Capture the cell that displays the provided text and extract its (x, y) central coordinate. 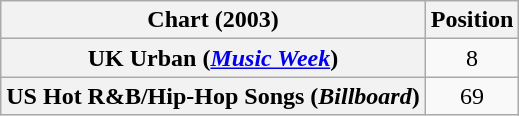
Chart (2003) (213, 20)
US Hot R&B/Hip-Hop Songs (Billboard) (213, 96)
UK Urban (Music Week) (213, 58)
Position (472, 20)
8 (472, 58)
69 (472, 96)
